Output the [X, Y] coordinate of the center of the cell containing the given text.  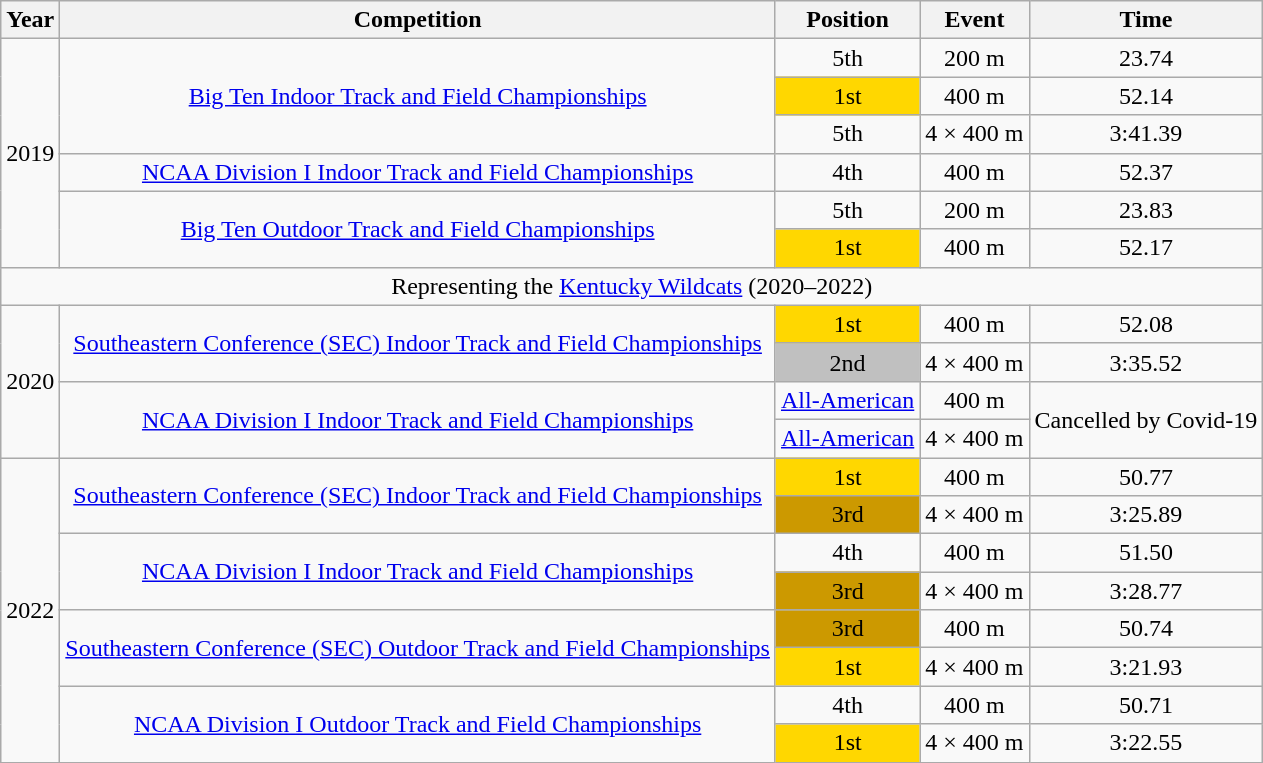
3:28.77 [1146, 591]
Event [974, 20]
Cancelled by Covid-19 [1146, 419]
51.50 [1146, 553]
3:21.93 [1146, 667]
Southeastern Conference (SEC) Outdoor Track and Field Championships [418, 648]
2019 [30, 153]
50.74 [1146, 629]
23.83 [1146, 210]
3:35.52 [1146, 362]
2020 [30, 381]
Competition [418, 20]
Year [30, 20]
50.77 [1146, 477]
2022 [30, 610]
3:25.89 [1146, 515]
52.17 [1146, 248]
52.08 [1146, 324]
50.71 [1146, 705]
3:41.39 [1146, 134]
Position [847, 20]
NCAA Division I Outdoor Track and Field Championships [418, 724]
Big Ten Indoor Track and Field Championships [418, 96]
52.14 [1146, 96]
23.74 [1146, 58]
52.37 [1146, 172]
Representing the Kentucky Wildcats (2020–2022) [632, 286]
2nd [847, 362]
3:22.55 [1146, 743]
Time [1146, 20]
Big Ten Outdoor Track and Field Championships [418, 229]
